Pinpoint the cell where the given text exists, returning its [X, Y] midpoint coordinate. 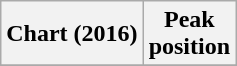
Peakposition [189, 34]
Chart (2016) [72, 34]
